Output the (X, Y) coordinate of the center of the cell containing the given text.  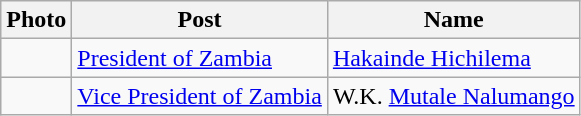
Vice President of Zambia (200, 96)
Name (454, 20)
W.K. Mutale Nalumango (454, 96)
Photo (36, 20)
President of Zambia (200, 58)
Post (200, 20)
Hakainde Hichilema (454, 58)
